Find where the given text appears and provide that cell's center as (x, y) coordinate. 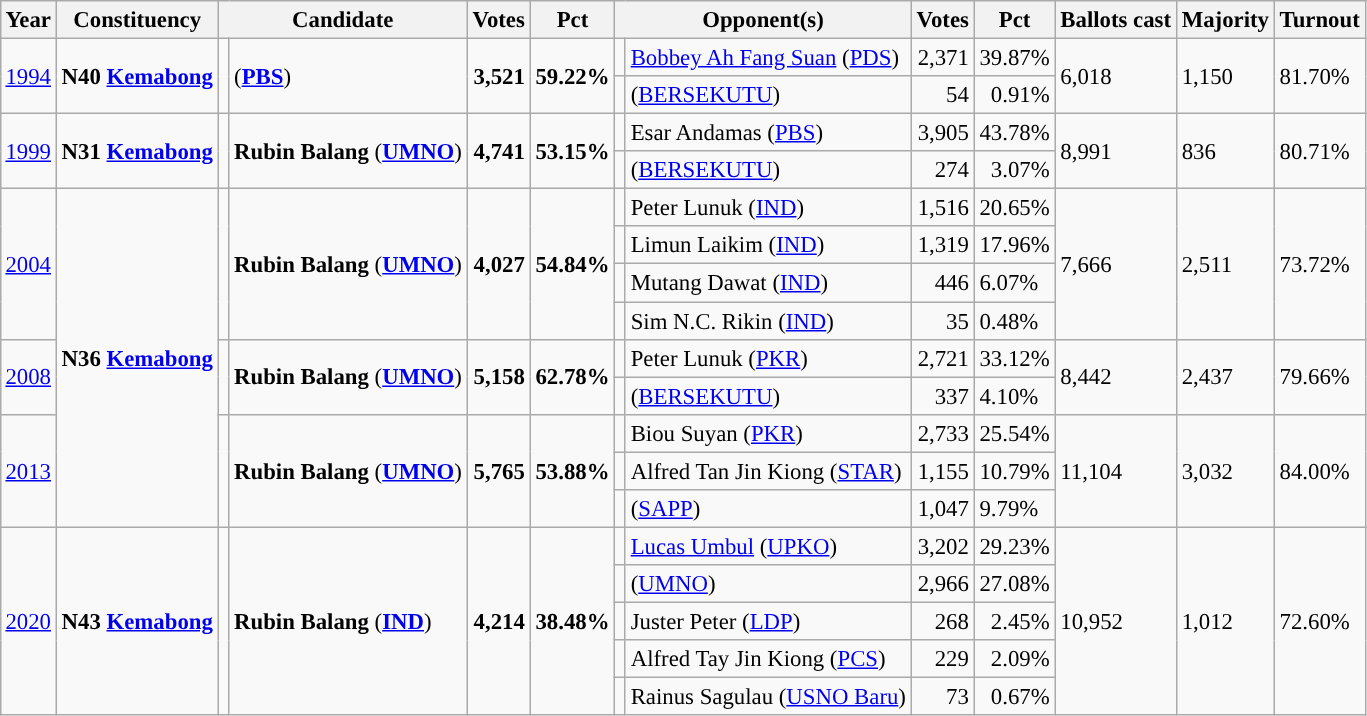
Bobbey Ah Fang Suan (PDS) (768, 57)
(SAPP) (768, 508)
72.60% (1320, 621)
Esar Andamas (PBS) (768, 133)
80.71% (1320, 152)
38.48% (572, 621)
25.54% (1014, 433)
1,150 (1225, 76)
N31 Kemabong (137, 152)
62.78% (572, 376)
Rubin Balang (IND) (348, 621)
2.45% (1014, 621)
229 (942, 659)
17.96% (1014, 245)
3,905 (942, 133)
81.70% (1320, 76)
2,437 (1225, 376)
3,032 (1225, 470)
1,516 (942, 208)
79.66% (1320, 376)
Rainus Sagulau (USNO Baru) (768, 696)
(UMNO) (768, 584)
2,371 (942, 57)
Candidate (342, 20)
73 (942, 696)
84.00% (1320, 470)
Limun Laikim (IND) (768, 245)
Biou Suyan (PKR) (768, 433)
8,991 (1116, 152)
8,442 (1116, 376)
446 (942, 283)
27.08% (1014, 584)
5,158 (498, 376)
3,202 (942, 546)
10,952 (1116, 621)
Year (28, 20)
268 (942, 621)
2013 (28, 470)
2020 (28, 621)
N40 Kemabong (137, 76)
1999 (28, 152)
2,733 (942, 433)
6,018 (1116, 76)
59.22% (572, 76)
11,104 (1116, 470)
2,511 (1225, 264)
337 (942, 396)
2004 (28, 264)
1,155 (942, 471)
1,319 (942, 245)
Sim N.C. Rikin (IND) (768, 321)
Lucas Umbul (UPKO) (768, 546)
4,741 (498, 152)
29.23% (1014, 546)
39.87% (1014, 57)
2008 (28, 376)
5,765 (498, 470)
Turnout (1320, 20)
10.79% (1014, 471)
54 (942, 95)
35 (942, 321)
3.07% (1014, 170)
53.15% (572, 152)
4,027 (498, 264)
Constituency (137, 20)
2,721 (942, 358)
Opponent(s) (763, 20)
1,047 (942, 508)
Ballots cast (1116, 20)
0.91% (1014, 95)
836 (1225, 152)
Peter Lunuk (PKR) (768, 358)
274 (942, 170)
9.79% (1014, 508)
(PBS) (348, 76)
Mutang Dawat (IND) (768, 283)
Alfred Tan Jin Kiong (STAR) (768, 471)
43.78% (1014, 133)
4,214 (498, 621)
N36 Kemabong (137, 358)
Juster Peter (LDP) (768, 621)
0.48% (1014, 321)
Alfred Tay Jin Kiong (PCS) (768, 659)
3,521 (498, 76)
Peter Lunuk (IND) (768, 208)
0.67% (1014, 696)
33.12% (1014, 358)
2,966 (942, 584)
7,666 (1116, 264)
N43 Kemabong (137, 621)
54.84% (572, 264)
2.09% (1014, 659)
73.72% (1320, 264)
53.88% (572, 470)
4.10% (1014, 396)
1,012 (1225, 621)
Majority (1225, 20)
6.07% (1014, 283)
20.65% (1014, 208)
1994 (28, 76)
